Provide the [x, y] coordinate of the cell's center where the given text is located.  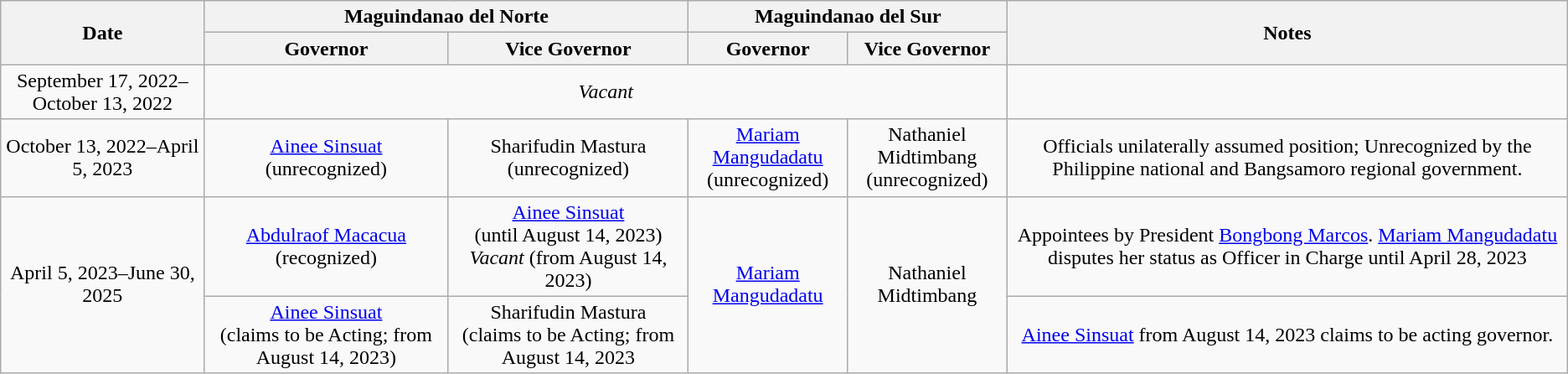
October 13, 2022–April 5, 2023 [102, 158]
Abdulraof Macacua (recognized) [327, 247]
Ainee Sinsuat(unrecognized) [327, 158]
Date [102, 33]
Ainee Sinsuat from August 14, 2023 claims to be acting governor. [1288, 335]
Nathaniel Midtimbang [926, 285]
Nathaniel Midtimbang(unrecognized) [926, 158]
Maguindanao del Norte [446, 17]
Notes [1288, 33]
September 17, 2022–October 13, 2022 [102, 92]
Officials unilaterally assumed position; Unrecognized by the Philippine national and Bangsamoro regional government. [1288, 158]
Vacant [606, 92]
Appointees by President Bongbong Marcos. Mariam Mangudadatu disputes her status as Officer in Charge until April 28, 2023 [1288, 247]
April 5, 2023–June 30, 2025 [102, 285]
Ainee Sinsuat(until August 14, 2023)Vacant (from August 14, 2023) [568, 247]
Mariam Mangudadatu(unrecognized) [767, 158]
Maguindanao del Sur [848, 17]
Ainee Sinsuat(claims to be Acting; from August 14, 2023) [327, 335]
Sharifudin Mastura(claims to be Acting; from August 14, 2023 [568, 335]
Sharifudin Mastura(unrecognized) [568, 158]
Mariam Mangudadatu [767, 285]
